Detect which cell encompasses the target text, then output its (X, Y) center coordinate. 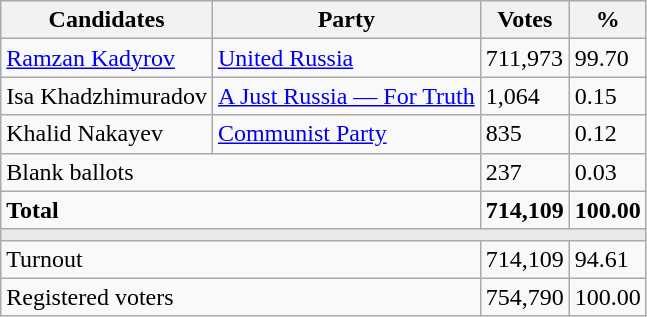
Ramzan Kadyrov (107, 58)
Isa Khadzhimuradov (107, 96)
Blank ballots (240, 172)
Turnout (240, 259)
Votes (524, 20)
Registered voters (240, 297)
0.15 (608, 96)
Candidates (107, 20)
754,790 (524, 297)
1,064 (524, 96)
711,973 (524, 58)
% (608, 20)
237 (524, 172)
0.03 (608, 172)
Total (240, 210)
Khalid Nakayev (107, 134)
Party (346, 20)
94.61 (608, 259)
A Just Russia — For Truth (346, 96)
99.70 (608, 58)
0.12 (608, 134)
United Russia (346, 58)
Communist Party (346, 134)
835 (524, 134)
